Search for the cell housing the specified text and yield its (X, Y) center coordinate. 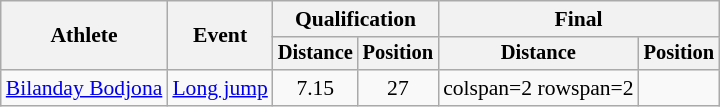
7.15 (316, 88)
Event (220, 36)
Athlete (84, 36)
Qualification (356, 19)
27 (398, 88)
Bilanday Bodjona (84, 88)
Final (578, 19)
colspan=2 rowspan=2 (538, 88)
Long jump (220, 88)
